Output the [x, y] coordinate of the center of the cell containing the given text.  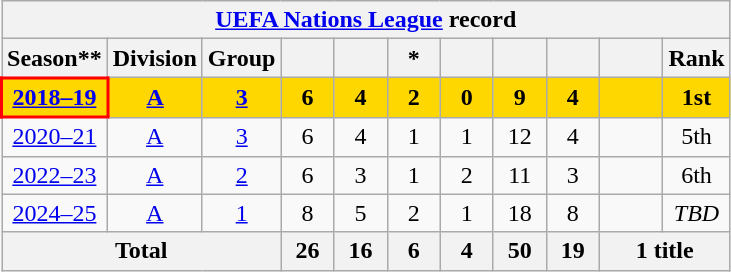
Division [154, 58]
12 [520, 136]
50 [520, 251]
TBD [696, 213]
5 [360, 213]
1 title [664, 251]
* [414, 58]
1st [696, 98]
Rank [696, 58]
9 [520, 98]
6th [696, 175]
2018–19 [55, 98]
16 [360, 251]
11 [520, 175]
2022–23 [55, 175]
Season** [55, 58]
19 [572, 251]
UEFA Nations League record [366, 20]
2024–25 [55, 213]
18 [520, 213]
0 [466, 98]
2020–21 [55, 136]
5th [696, 136]
Total [142, 251]
26 [308, 251]
Group [242, 58]
